Search for the cell housing the specified text and yield its (x, y) center coordinate. 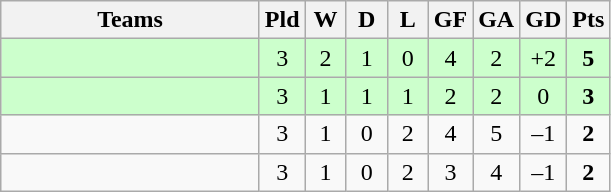
GF (450, 20)
D (366, 20)
Pld (282, 20)
L (408, 20)
Pts (588, 20)
+2 (544, 58)
GA (496, 20)
W (326, 20)
GD (544, 20)
Teams (130, 20)
